Output the [X, Y] coordinate of the center of the cell containing the given text.  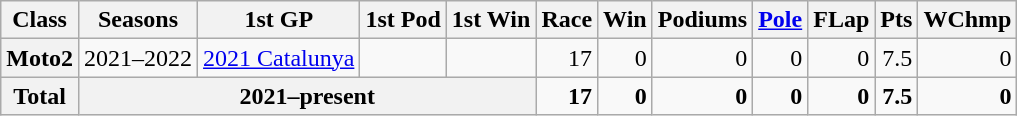
FLap [842, 20]
1st Win [491, 20]
2021 Catalunya [279, 58]
2021–present [306, 96]
Pts [896, 20]
WChmp [968, 20]
Pole [780, 20]
Moto2 [40, 58]
1st Pod [403, 20]
Total [40, 96]
2021–2022 [138, 58]
Race [567, 20]
Podiums [702, 20]
Seasons [138, 20]
Class [40, 20]
1st GP [279, 20]
Win [626, 20]
